Pinpoint the cell where the given text exists, returning its (X, Y) midpoint coordinate. 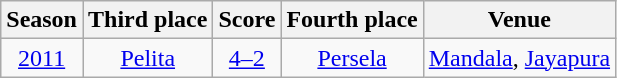
4–2 (247, 58)
Mandala, Jayapura (519, 58)
Fourth place (352, 20)
Season (42, 20)
Third place (147, 20)
Persela (352, 58)
Pelita (147, 58)
Score (247, 20)
Venue (519, 20)
2011 (42, 58)
